Return (x, y) of the center of cell containing provided text 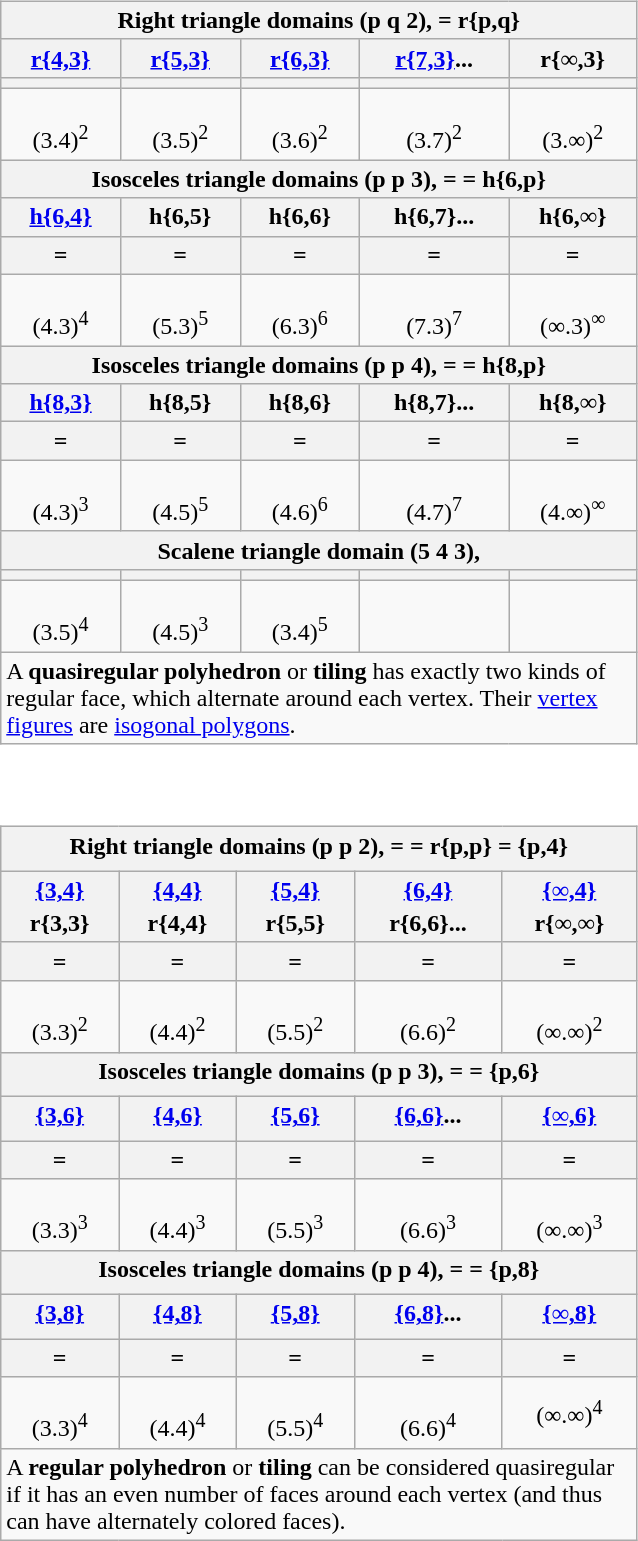
(5.3)5 (180, 310)
{3,6} (60, 1118)
(6.6)2 (428, 1016)
(4.3)4 (61, 310)
(5.5)2 (295, 1016)
(3.6)2 (300, 124)
(3.5)4 (61, 617)
{6,8}... (428, 1317)
h{8,7}... (434, 403)
{5,6} (295, 1118)
r{∞,3} (573, 58)
Right triangle domains (p p 2), = = r{p,p} = {p,4} (319, 849)
(6.3)6 (300, 310)
Isosceles triangle domains (p p 4), = = h{8,p} (319, 365)
(∞.∞)4 (570, 1413)
h{8,5} (180, 403)
(4.3)3 (61, 496)
(4.4)4 (178, 1413)
h{6,∞} (573, 217)
h{6,4} (61, 217)
(6.6)4 (428, 1413)
h{6,7}... (434, 217)
{6,4}r{6,6}... (428, 906)
h{8,6} (300, 403)
Isosceles triangle domains (p p 4), = = {p,8} (319, 1272)
r{6,3} (300, 58)
{∞,4}r{∞,∞} (570, 906)
h{8,∞} (573, 403)
(3.3)2 (60, 1016)
h{8,3} (61, 403)
Isosceles triangle domains (p p 3), = = {p,6} (319, 1074)
(4.∞)∞ (573, 496)
{5,4}r{5,5} (295, 906)
{∞,8} (570, 1317)
(4.5)3 (180, 617)
(∞.∞)3 (570, 1215)
(3.5)2 (180, 124)
(5.5)4 (295, 1413)
{6,6}... (428, 1118)
Isosceles triangle domains (p p 3), = = h{6,p} (319, 179)
r{5,3} (180, 58)
(∞.3)∞ (573, 310)
h{6,6} (300, 217)
(3.3)3 (60, 1215)
h{6,5} (180, 217)
r{4,3} (61, 58)
(4.6)6 (300, 496)
(4.7)7 (434, 496)
r{7,3}... (434, 58)
{4,6} (178, 1118)
Scalene triangle domain (5 4 3), (319, 550)
(4.4)3 (178, 1215)
(3.3)4 (60, 1413)
(6.6)3 (428, 1215)
(3.∞)2 (573, 124)
{∞,6} (570, 1118)
Right triangle domains (p q 2), = r{p,q} (319, 20)
(3.4)2 (61, 124)
(4.4)2 (178, 1016)
(3.7)2 (434, 124)
(∞.∞)2 (570, 1016)
{4,4}r{4,4} (178, 906)
(3.4)5 (300, 617)
(7.3)7 (434, 310)
(4.5)5 (180, 496)
(5.5)3 (295, 1215)
{4,8} (178, 1317)
{5,8} (295, 1317)
{3,4}r{3,3} (60, 906)
{3,8} (60, 1317)
